Pinpoint the cell where the given text exists, returning its (x, y) midpoint coordinate. 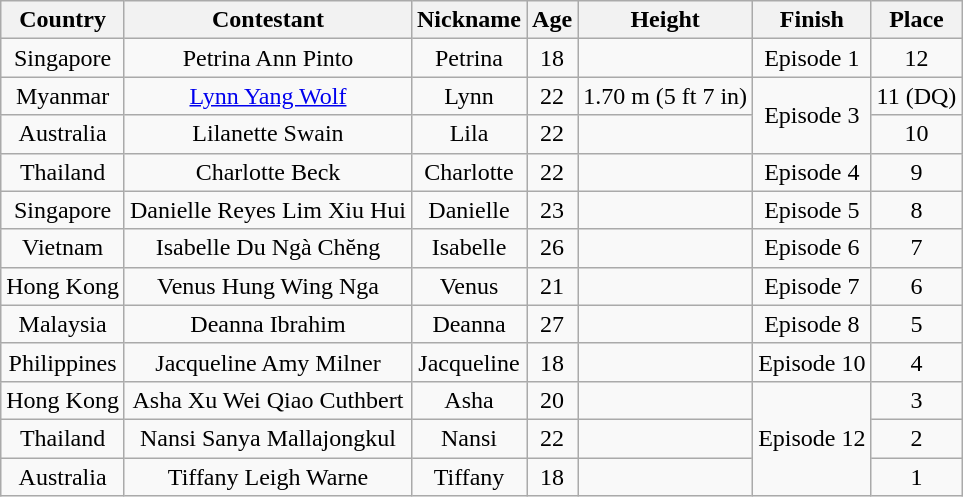
Country (63, 20)
6 (916, 286)
20 (552, 400)
Jacqueline Amy Milner (268, 362)
Contestant (268, 20)
2 (916, 438)
Height (666, 20)
Lilanette Swain (268, 134)
Episode 8 (812, 324)
Finish (812, 20)
Episode 12 (812, 438)
Deanna Ibrahim (268, 324)
Episode 1 (812, 58)
Tiffany Leigh Warne (268, 477)
Jacqueline (468, 362)
Lynn (468, 96)
Venus (468, 286)
Tiffany (468, 477)
Episode 3 (812, 115)
27 (552, 324)
9 (916, 172)
Age (552, 20)
Isabelle Du Ngà Chĕng (268, 248)
Isabelle (468, 248)
Nansi (468, 438)
21 (552, 286)
7 (916, 248)
5 (916, 324)
12 (916, 58)
3 (916, 400)
Lynn Yang Wolf (268, 96)
Lila (468, 134)
Nickname (468, 20)
Danielle Reyes Lim Xiu Hui (268, 210)
11 (DQ) (916, 96)
Vietnam (63, 248)
Myanmar (63, 96)
Charlotte (468, 172)
Malaysia (63, 324)
Episode 6 (812, 248)
Danielle (468, 210)
Petrina Ann Pinto (268, 58)
Philippines (63, 362)
Asha (468, 400)
Episode 4 (812, 172)
8 (916, 210)
Petrina (468, 58)
Place (916, 20)
Episode 10 (812, 362)
10 (916, 134)
Venus Hung Wing Nga (268, 286)
4 (916, 362)
23 (552, 210)
1.70 m (5 ft 7 in) (666, 96)
26 (552, 248)
Nansi Sanya Mallajongkul (268, 438)
Episode 5 (812, 210)
Deanna (468, 324)
Asha Xu Wei Qiao Cuthbert (268, 400)
Charlotte Beck (268, 172)
Episode 7 (812, 286)
1 (916, 477)
